Identify which cell holds the provided text, then report its [x, y] central coordinate. 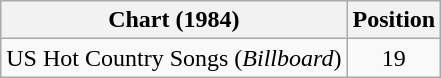
US Hot Country Songs (Billboard) [174, 58]
19 [394, 58]
Chart (1984) [174, 20]
Position [394, 20]
